Pinpoint the cell where the given text exists, returning its [X, Y] midpoint coordinate. 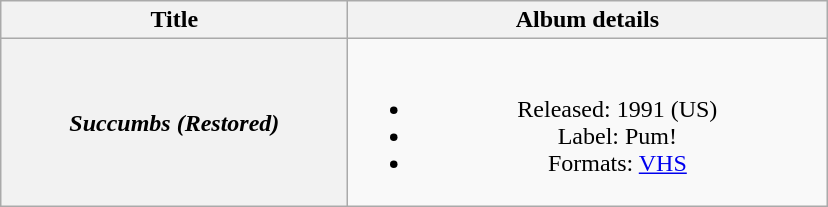
Succumbs (Restored) [174, 122]
Title [174, 20]
Album details [588, 20]
Released: 1991 (US)Label: Pum!Formats: VHS [588, 122]
